Provide the (x, y) coordinate of the cell's center where the given text is located.  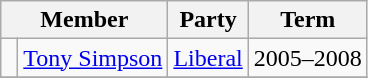
Member (84, 20)
Term (308, 20)
Liberal (208, 58)
2005–2008 (308, 58)
Tony Simpson (93, 58)
Party (208, 20)
